From the cell containing the given text, extract its center point as (X, Y) coordinate. 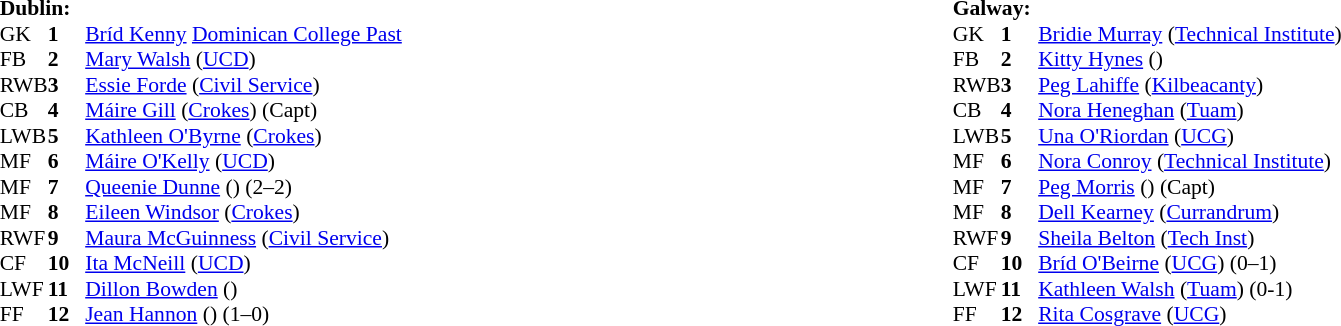
Kathleen O'Byrne (Crokes) (244, 136)
Máire O'Kelly (UCD) (244, 161)
Mary Walsh (UCD) (244, 59)
Ita McNeill (UCD) (244, 263)
Dillon Bowden () (244, 289)
Bríd Kenny Dominican College Past (244, 34)
Eileen Windsor (Crokes) (244, 213)
Essie Forde (Civil Service) (244, 85)
Maura McGuinness (Civil Service) (244, 238)
Queenie Dunne () (2–2) (244, 187)
Máire Gill (Crokes) (Capt) (244, 111)
